Return [x, y] of the center of cell containing provided text 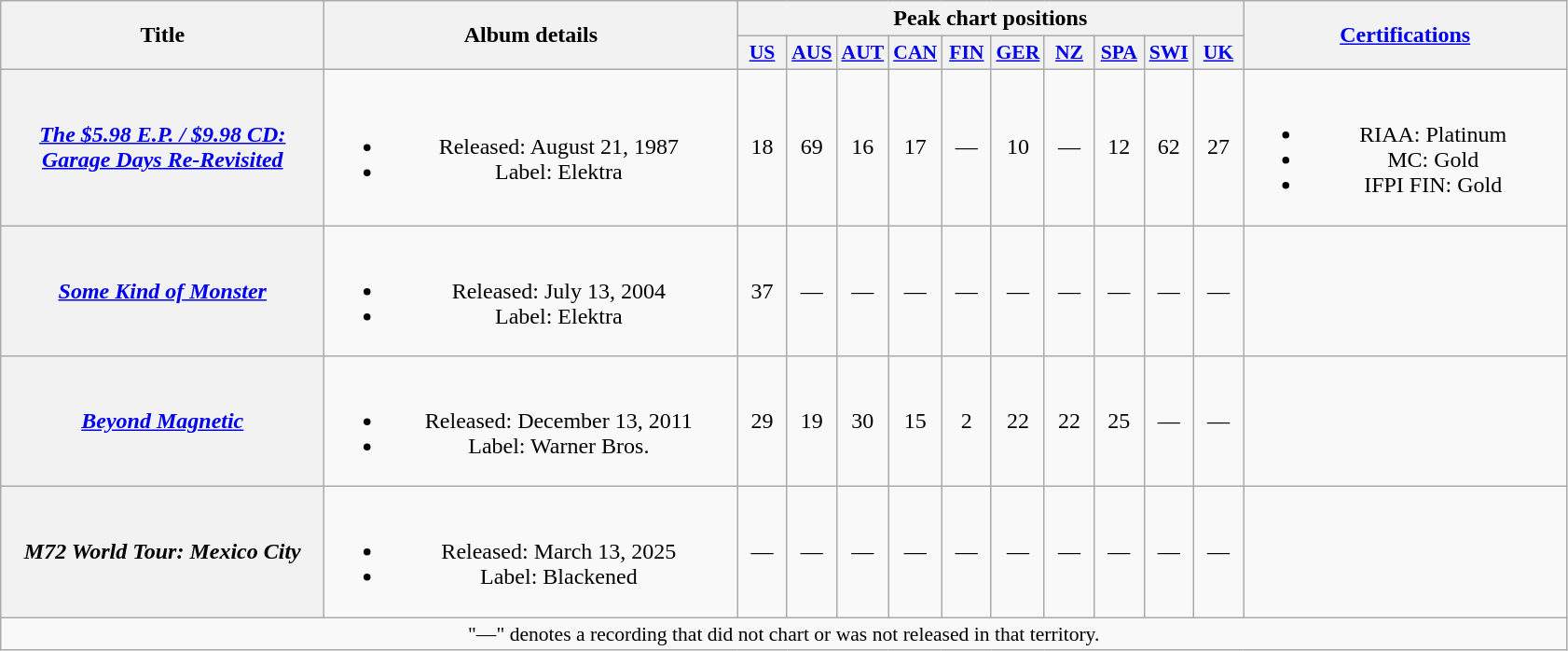
18 [763, 147]
"—" denotes a recording that did not chart or was not released in that territory. [784, 634]
Title [162, 35]
SWI [1169, 53]
69 [811, 147]
Released: August 21, 1987Label: Elektra [531, 147]
Released: December 13, 2011Label: Warner Bros. [531, 422]
30 [863, 422]
NZ [1068, 53]
The $5.98 E.P. / $9.98 CD: Garage Days Re-Revisited [162, 147]
10 [1018, 147]
Album details [531, 35]
Released: March 13, 2025Label: Blackened [531, 552]
Certifications [1406, 35]
Some Kind of Monster [162, 291]
17 [915, 147]
19 [811, 422]
SPA [1119, 53]
Released: July 13, 2004Label: Elektra [531, 291]
AUT [863, 53]
Peak chart positions [990, 19]
UK [1217, 53]
2 [966, 422]
AUS [811, 53]
CAN [915, 53]
16 [863, 147]
US [763, 53]
RIAA: PlatinumMC: GoldIFPI FIN: Gold [1406, 147]
62 [1169, 147]
37 [763, 291]
27 [1217, 147]
Beyond Magnetic [162, 422]
25 [1119, 422]
M72 World Tour: Mexico City [162, 552]
FIN [966, 53]
15 [915, 422]
GER [1018, 53]
29 [763, 422]
12 [1119, 147]
